For the text-containing cell, return its midpoint in (X, Y) coordinate format. 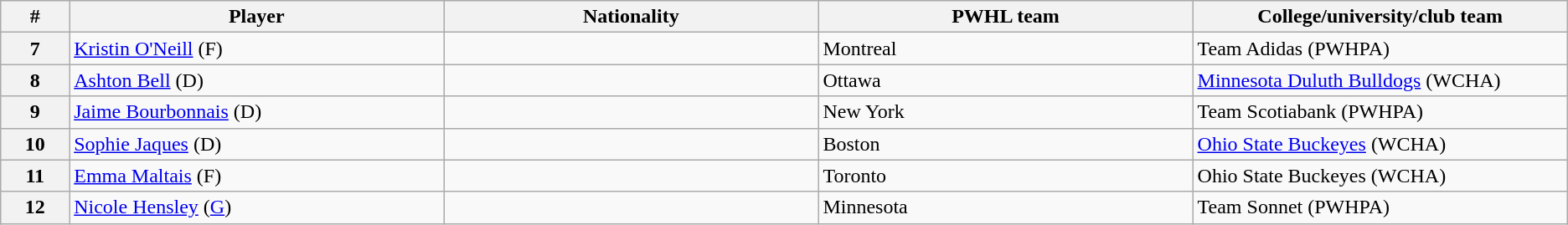
Ottawa (1005, 80)
10 (35, 144)
9 (35, 112)
Team Sonnet (PWHPA) (1380, 207)
Player (256, 17)
Team Adidas (PWHPA) (1380, 49)
Team Scotiabank (PWHPA) (1380, 112)
Emma Maltais (F) (256, 176)
12 (35, 207)
11 (35, 176)
PWHL team (1005, 17)
Sophie Jaques (D) (256, 144)
Boston (1005, 144)
Minnesota Duluth Bulldogs (WCHA) (1380, 80)
Jaime Bourbonnais (D) (256, 112)
# (35, 17)
New York (1005, 112)
Ashton Bell (D) (256, 80)
Montreal (1005, 49)
Nicole Hensley (G) (256, 207)
Toronto (1005, 176)
Minnesota (1005, 207)
7 (35, 49)
Nationality (632, 17)
8 (35, 80)
Kristin O'Neill (F) (256, 49)
College/university/club team (1380, 17)
